Return the [x, y] coordinate for the center point of the cell that contains the specified text.  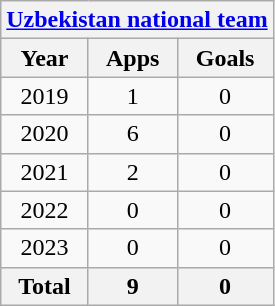
Uzbekistan national team [137, 20]
2022 [45, 210]
Goals [225, 58]
Total [45, 286]
Year [45, 58]
6 [132, 134]
9 [132, 286]
2020 [45, 134]
2019 [45, 96]
2021 [45, 172]
2 [132, 172]
Apps [132, 58]
2023 [45, 248]
1 [132, 96]
